Find where the given text appears and provide that cell's center as [X, Y] coordinate. 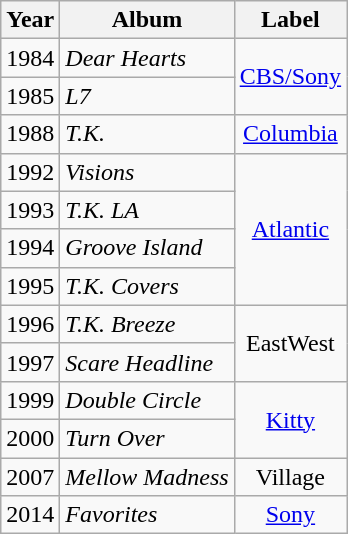
1984 [30, 58]
Groove Island [147, 248]
Scare Headline [147, 362]
2000 [30, 438]
Visions [147, 172]
Columbia [290, 134]
2014 [30, 515]
EastWest [290, 343]
2007 [30, 477]
Label [290, 20]
Turn Over [147, 438]
Mellow Madness [147, 477]
Year [30, 20]
1995 [30, 286]
1992 [30, 172]
1999 [30, 400]
T.K. [147, 134]
T.K. Breeze [147, 324]
1988 [30, 134]
1996 [30, 324]
Favorites [147, 515]
T.K. Covers [147, 286]
Dear Hearts [147, 58]
L7 [147, 96]
Village [290, 477]
1985 [30, 96]
1997 [30, 362]
1993 [30, 210]
Sony [290, 515]
Atlantic [290, 229]
Kitty [290, 419]
CBS/Sony [290, 77]
T.K. LA [147, 210]
Album [147, 20]
1994 [30, 248]
Double Circle [147, 400]
